Return [x, y] of the center of cell containing provided text 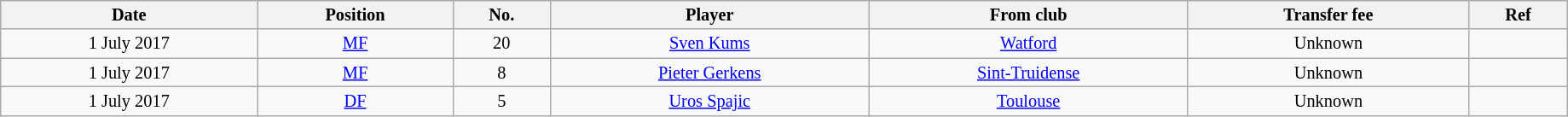
Ref [1519, 15]
5 [501, 101]
Transfer fee [1328, 15]
Date [130, 15]
Sint-Truidense [1028, 73]
Uros Spajic [709, 101]
20 [501, 44]
Watford [1028, 44]
Sven Kums [709, 44]
Position [355, 15]
Pieter Gerkens [709, 73]
No. [501, 15]
8 [501, 73]
Toulouse [1028, 101]
From club [1028, 15]
DF [355, 101]
Player [709, 15]
